From the cell containing the given text, extract its center point as [x, y] coordinate. 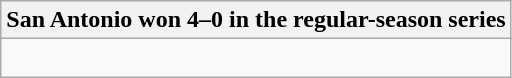
San Antonio won 4–0 in the regular-season series [256, 20]
